Find where the given text appears and provide that cell's center as (X, Y) coordinate. 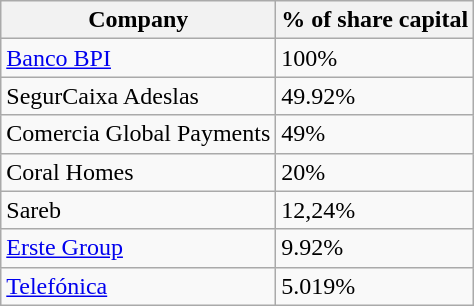
SegurCaixa Adeslas (138, 96)
49% (375, 134)
Company (138, 20)
Coral Homes (138, 172)
5.019% (375, 286)
Banco BPI (138, 58)
20% (375, 172)
49.92% (375, 96)
Comercia Global Payments (138, 134)
100% (375, 58)
Erste Group (138, 248)
Telefónica (138, 286)
% of share capital (375, 20)
Sareb (138, 210)
12,24% (375, 210)
9.92% (375, 248)
